Search for the cell housing the specified text and yield its (X, Y) center coordinate. 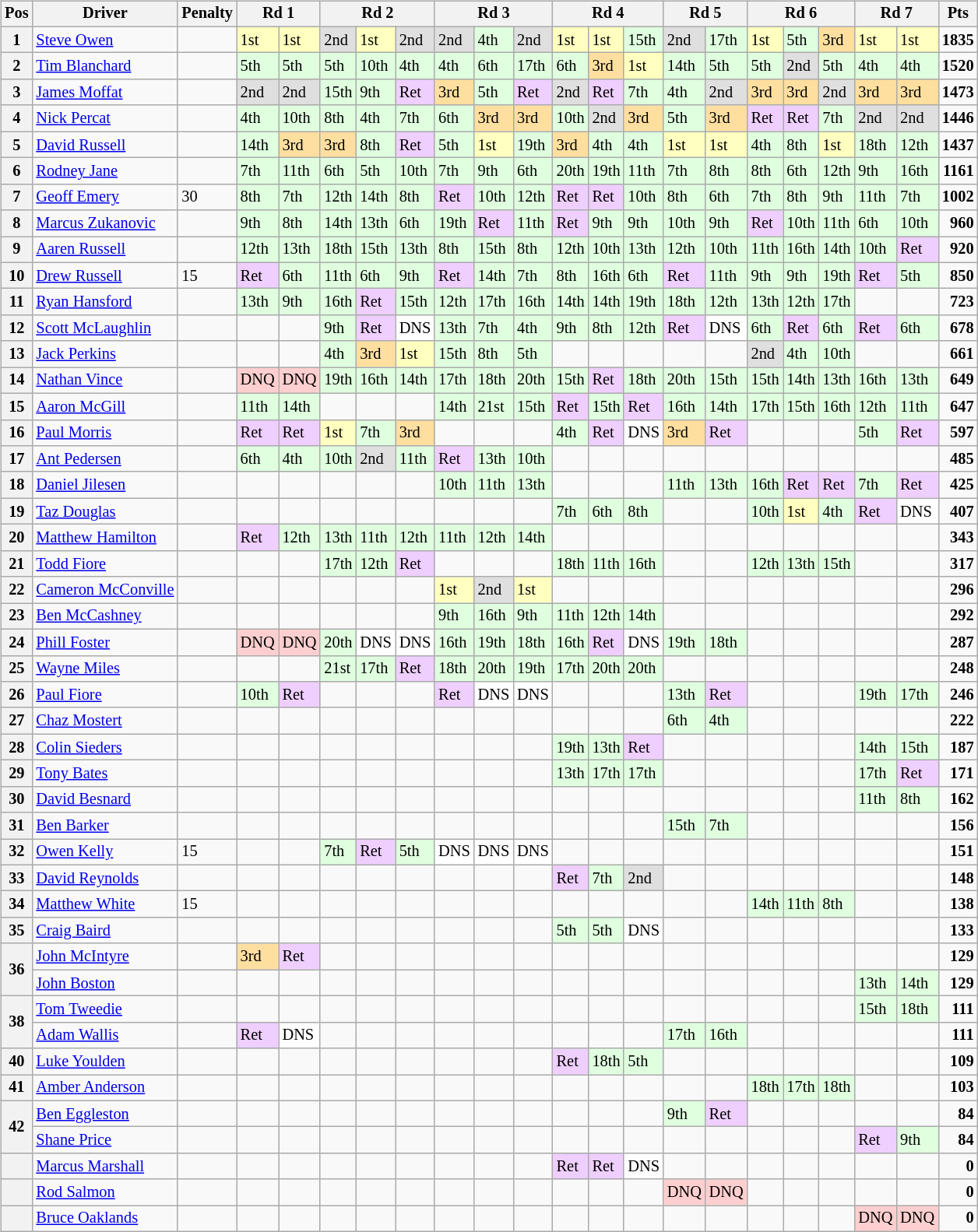
920 (958, 250)
Rod Salmon (104, 1192)
25 (16, 669)
Luke Youlden (104, 1062)
40 (16, 1062)
Rd 6 (801, 14)
26 (16, 695)
21 (16, 563)
6 (16, 171)
23 (16, 616)
Ben McCashney (104, 616)
Ben Eggleston (104, 1114)
647 (958, 406)
John Boston (104, 983)
222 (958, 721)
187 (958, 747)
Paul Morris (104, 433)
17 (16, 459)
24 (16, 642)
Wayne Miles (104, 669)
20 (16, 538)
103 (958, 1088)
Todd Fiore (104, 563)
Geoff Emery (104, 197)
133 (958, 931)
597 (958, 433)
287 (958, 642)
18 (16, 485)
Rodney Jane (104, 171)
34 (16, 904)
678 (958, 328)
Scott McLaughlin (104, 328)
Taz Douglas (104, 511)
Rd 5 (705, 14)
Nick Percat (104, 118)
41 (16, 1088)
11 (16, 302)
4 (16, 118)
27 (16, 721)
Nathan Vince (104, 381)
425 (958, 485)
Marcus Marshall (104, 1167)
1520 (958, 66)
James Moffat (104, 93)
Aaren Russell (104, 250)
Paul Fiore (104, 695)
David Reynolds (104, 878)
Rd 1 (279, 14)
14 (16, 381)
35 (16, 931)
Chaz Mostert (104, 721)
38 (16, 1023)
151 (958, 852)
162 (958, 799)
Rd 7 (896, 14)
1437 (958, 145)
Jack Perkins (104, 354)
Ben Barker (104, 826)
661 (958, 354)
171 (958, 774)
Rd 2 (377, 14)
109 (958, 1062)
32 (16, 852)
Tony Bates (104, 774)
Ryan Hansford (104, 302)
248 (958, 669)
156 (958, 826)
Matthew Hamilton (104, 538)
Pos (16, 14)
Owen Kelly (104, 852)
5 (16, 145)
Pts (958, 14)
Driver (104, 14)
Steve Owen (104, 40)
Rd 4 (608, 14)
Amber Anderson (104, 1088)
David Besnard (104, 799)
Rd 3 (494, 14)
22 (16, 590)
David Russell (104, 145)
28 (16, 747)
1835 (958, 40)
Matthew White (104, 904)
3 (16, 93)
Daniel Jilesen (104, 485)
850 (958, 276)
Ant Pedersen (104, 459)
723 (958, 302)
Drew Russell (104, 276)
36 (16, 970)
19 (16, 511)
960 (958, 223)
Marcus Zukanovic (104, 223)
407 (958, 511)
Phill Foster (104, 642)
317 (958, 563)
31 (16, 826)
148 (958, 878)
Tom Tweedie (104, 1009)
2 (16, 66)
292 (958, 616)
8 (16, 223)
Shane Price (104, 1140)
29 (16, 774)
Cameron McConville (104, 590)
1473 (958, 93)
485 (958, 459)
649 (958, 381)
246 (958, 695)
33 (16, 878)
1 (16, 40)
9 (16, 250)
Adam Wallis (104, 1035)
1446 (958, 118)
1002 (958, 197)
7 (16, 197)
Craig Baird (104, 931)
Tim Blanchard (104, 66)
343 (958, 538)
138 (958, 904)
13 (16, 354)
16 (16, 433)
Bruce Oaklands (104, 1219)
42 (16, 1127)
10 (16, 276)
John McIntyre (104, 956)
296 (958, 590)
Colin Sieders (104, 747)
1161 (958, 171)
12 (16, 328)
Aaron McGill (104, 406)
Penalty (207, 14)
